Search for the cell housing the specified text and yield its [x, y] center coordinate. 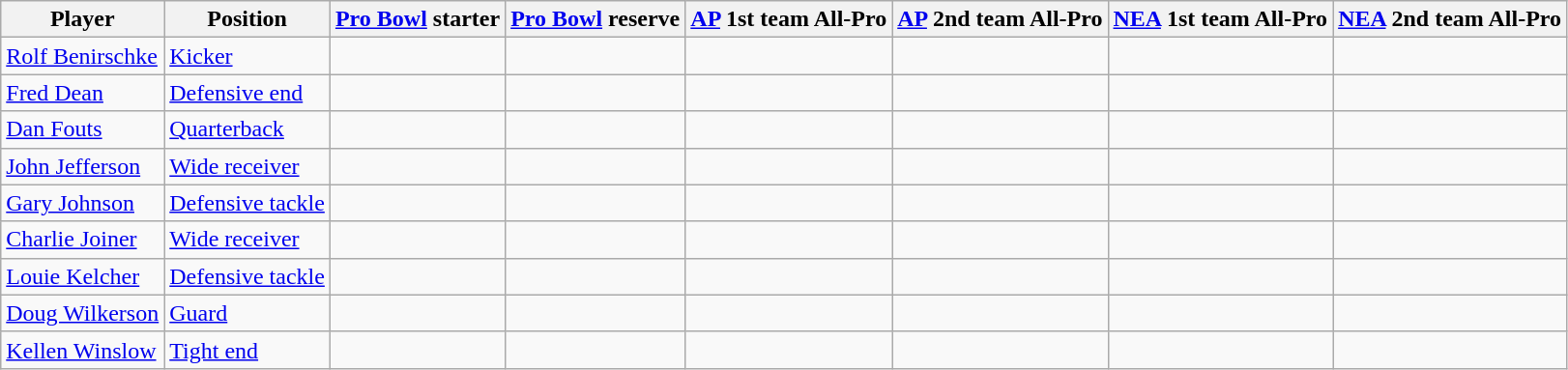
AP 1st team All-Pro [789, 19]
Position [247, 19]
NEA 2nd team All-Pro [1450, 19]
Pro Bowl reserve [595, 19]
Charlie Joiner [83, 240]
John Jefferson [83, 166]
NEA 1st team All-Pro [1220, 19]
Gary Johnson [83, 203]
Doug Wilkerson [83, 313]
Defensive end [247, 93]
Louie Kelcher [83, 276]
Kicker [247, 56]
Rolf Benirschke [83, 56]
Kellen Winslow [83, 350]
Pro Bowl starter [418, 19]
Tight end [247, 350]
Dan Fouts [83, 129]
Quarterback [247, 129]
Player [83, 19]
AP 2nd team All-Pro [1000, 19]
Fred Dean [83, 93]
Guard [247, 313]
